Search for the cell housing the specified text and yield its (x, y) center coordinate. 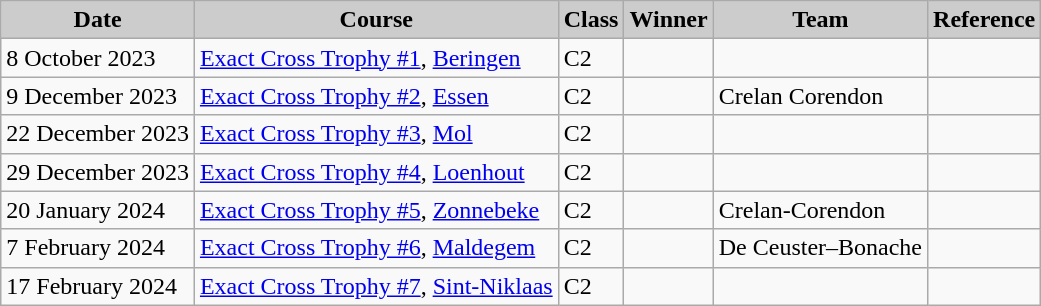
De Ceuster–Bonache (820, 248)
Reference (984, 20)
17 February 2024 (98, 286)
7 February 2024 (98, 248)
Exact Cross Trophy #3, Mol (376, 134)
22 December 2023 (98, 134)
Exact Cross Trophy #5, Zonnebeke (376, 210)
Winner (668, 20)
Crelan-Corendon (820, 210)
29 December 2023 (98, 172)
Exact Cross Trophy #1, Beringen (376, 58)
Team (820, 20)
Class (591, 20)
9 December 2023 (98, 96)
Exact Cross Trophy #2, Essen (376, 96)
8 October 2023 (98, 58)
Exact Cross Trophy #4, Loenhout (376, 172)
Exact Cross Trophy #6, Maldegem (376, 248)
Crelan Corendon (820, 96)
Course (376, 20)
Exact Cross Trophy #7, Sint-Niklaas (376, 286)
20 January 2024 (98, 210)
Date (98, 20)
